Locate the cell with the specified text and output its (X, Y) center coordinate. 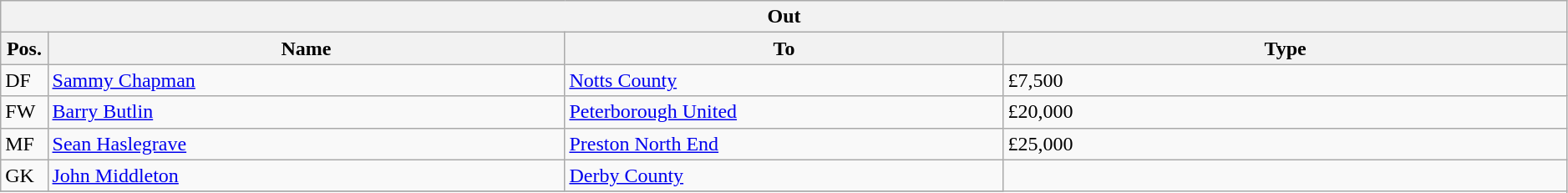
£25,000 (1285, 144)
MF (24, 144)
FW (24, 112)
Name (306, 48)
John Middleton (306, 175)
Sammy Chapman (306, 80)
Derby County (784, 175)
Peterborough United (784, 112)
Out (784, 17)
Sean Haslegrave (306, 144)
£7,500 (1285, 80)
DF (24, 80)
Preston North End (784, 144)
Barry Butlin (306, 112)
Notts County (784, 80)
Type (1285, 48)
To (784, 48)
£20,000 (1285, 112)
GK (24, 175)
Pos. (24, 48)
